Extract the [X, Y] coordinate from the center of the cell holding the provided text.  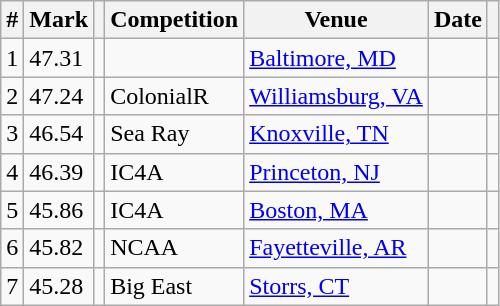
45.28 [59, 286]
3 [12, 134]
Mark [59, 20]
7 [12, 286]
6 [12, 248]
ColonialR [174, 96]
2 [12, 96]
Competition [174, 20]
Venue [336, 20]
Sea Ray [174, 134]
Fayetteville, AR [336, 248]
Princeton, NJ [336, 172]
46.39 [59, 172]
Baltimore, MD [336, 58]
45.86 [59, 210]
45.82 [59, 248]
4 [12, 172]
Knoxville, TN [336, 134]
5 [12, 210]
46.54 [59, 134]
Storrs, CT [336, 286]
Boston, MA [336, 210]
Williamsburg, VA [336, 96]
NCAA [174, 248]
Date [458, 20]
Big East [174, 286]
47.24 [59, 96]
47.31 [59, 58]
1 [12, 58]
# [12, 20]
